Provide the [x, y] coordinate of the cell's center where the given text is located.  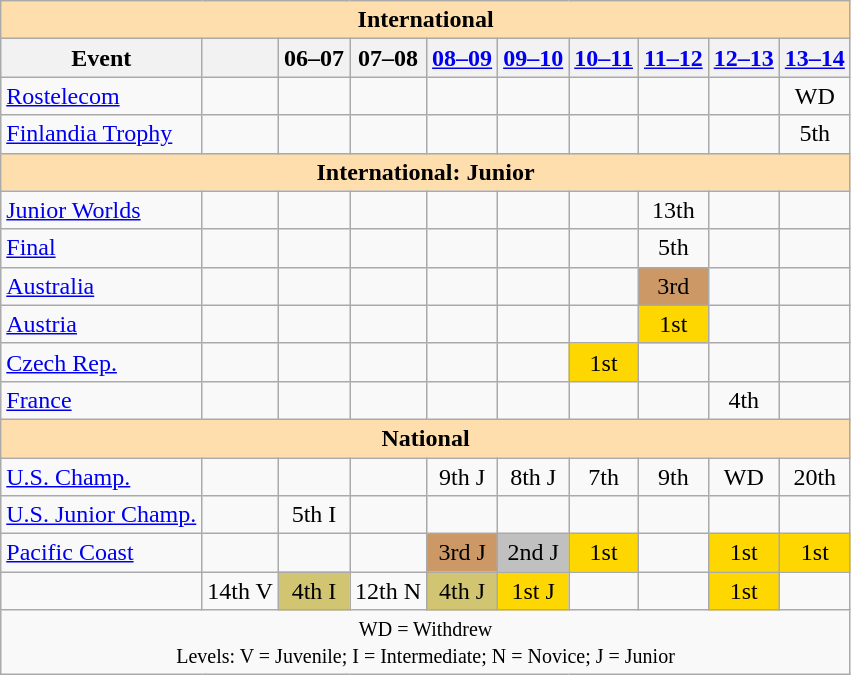
4th J [462, 591]
13th [673, 210]
09–10 [534, 58]
Junior Worlds [102, 210]
Rostelecom [102, 96]
Czech Rep. [102, 362]
11–12 [673, 58]
10–11 [604, 58]
08–09 [462, 58]
Austria [102, 324]
20th [814, 477]
Pacific Coast [102, 553]
06–07 [314, 58]
International [426, 20]
Australia [102, 286]
International: Junior [426, 172]
National [426, 438]
8th J [534, 477]
3rd J [462, 553]
3rd [673, 286]
14th V [240, 591]
12–13 [744, 58]
4th [744, 400]
U.S. Champ. [102, 477]
1st J [534, 591]
WD = Withdrew Levels: V = Juvenile; I = Intermediate; N = Novice; J = Junior [426, 642]
Finlandia Trophy [102, 134]
Event [102, 58]
Final [102, 248]
07–08 [388, 58]
9th J [462, 477]
13–14 [814, 58]
5th I [314, 515]
12th N [388, 591]
9th [673, 477]
7th [604, 477]
4th I [314, 591]
France [102, 400]
U.S. Junior Champ. [102, 515]
2nd J [534, 553]
